Detect which cell encompasses the target text, then output its (X, Y) center coordinate. 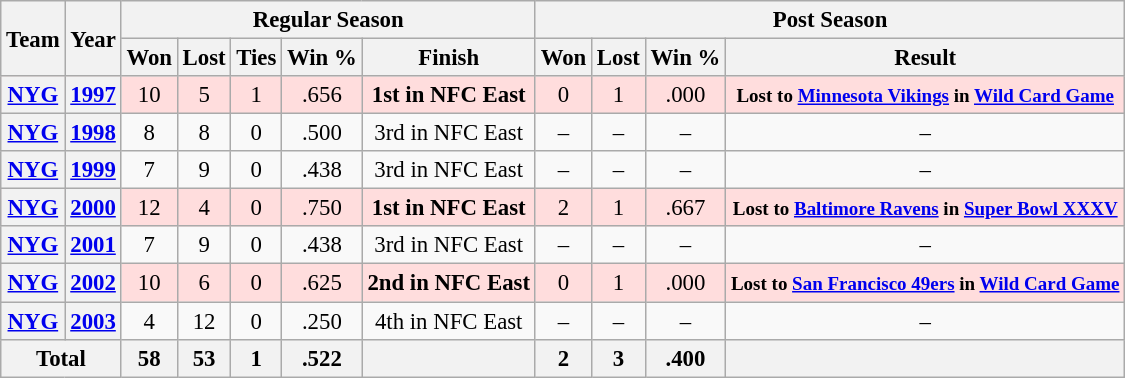
Lost to San Francisco 49ers in Wild Card Game (926, 283)
4th in NFC East (448, 321)
.250 (322, 321)
.522 (322, 358)
Total (61, 358)
.400 (685, 358)
.750 (322, 208)
Post Season (830, 20)
Finish (448, 58)
2003 (93, 321)
Year (93, 38)
Ties (256, 58)
1997 (93, 95)
58 (149, 358)
Team (33, 38)
.667 (685, 208)
.656 (322, 95)
1998 (93, 133)
2000 (93, 208)
Result (926, 58)
5 (204, 95)
Lost to Baltimore Ravens in Super Bowl XXXV (926, 208)
3 (619, 358)
.500 (322, 133)
53 (204, 358)
Lost to Minnesota Vikings in Wild Card Game (926, 95)
2001 (93, 245)
2002 (93, 283)
Regular Season (328, 20)
6 (204, 283)
.625 (322, 283)
2nd in NFC East (448, 283)
1999 (93, 170)
